Provide the [x, y] coordinate of the cell's center where the given text is located.  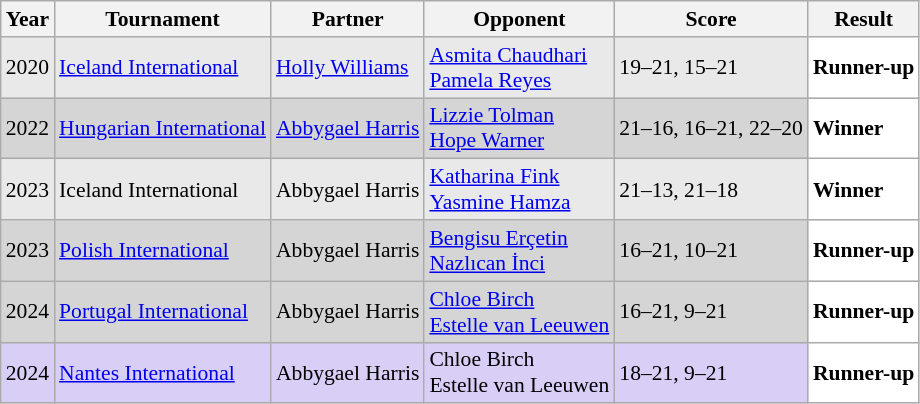
16–21, 10–21 [711, 250]
16–21, 9–21 [711, 312]
Nantes International [162, 372]
Partner [348, 19]
Year [28, 19]
Score [711, 19]
Asmita Chaudhari Pamela Reyes [519, 68]
Result [864, 19]
Hungarian International [162, 128]
2022 [28, 128]
Tournament [162, 19]
2020 [28, 68]
Bengisu Erçetin Nazlıcan İnci [519, 250]
Holly Williams [348, 68]
Polish International [162, 250]
Portugal International [162, 312]
21–16, 16–21, 22–20 [711, 128]
Opponent [519, 19]
Lizzie Tolman Hope Warner [519, 128]
18–21, 9–21 [711, 372]
Katharina Fink Yasmine Hamza [519, 190]
19–21, 15–21 [711, 68]
21–13, 21–18 [711, 190]
